Return the (X, Y) coordinate for the center point of the cell that contains the specified text.  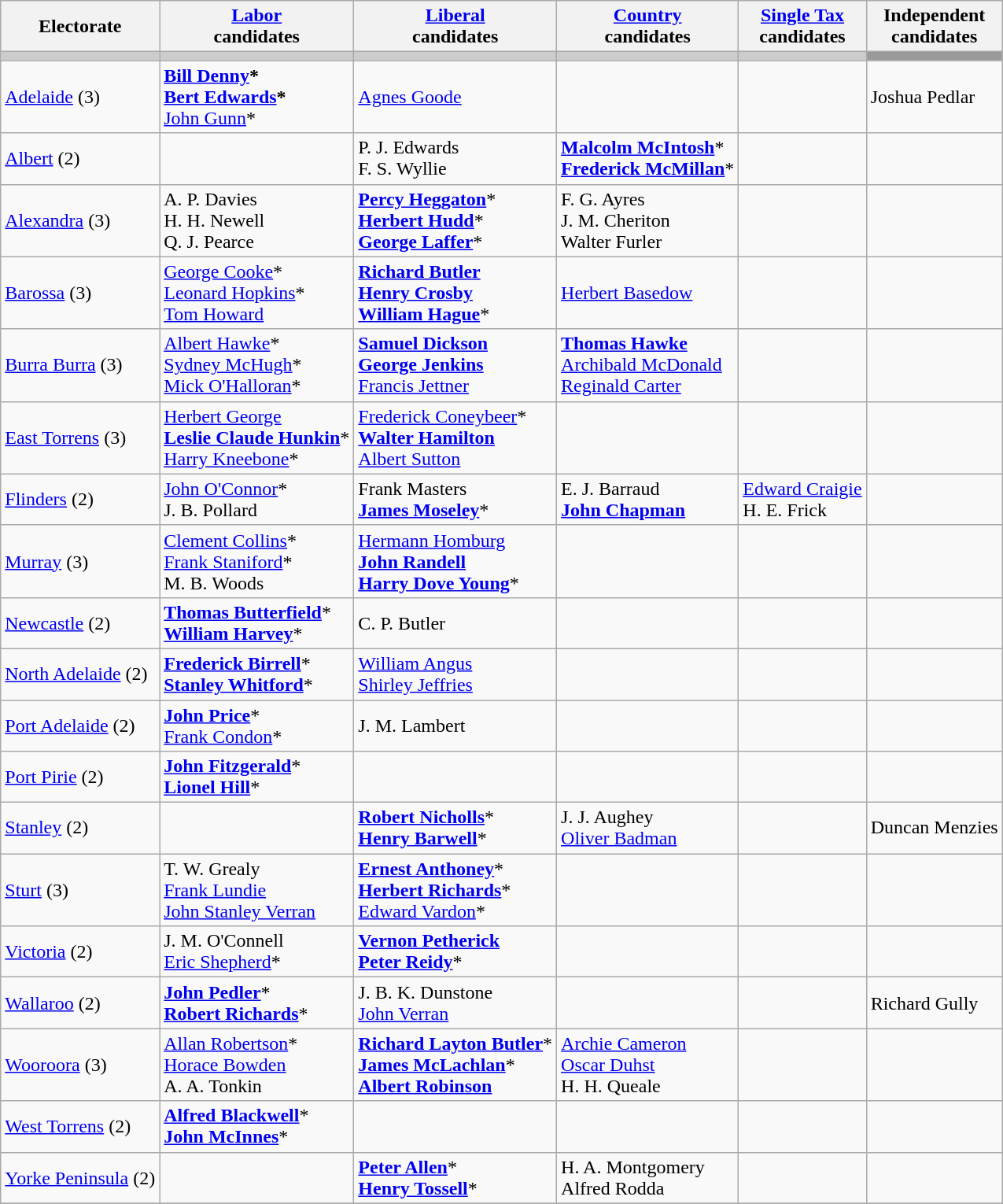
P. J. EdwardsF. S. Wyllie (455, 159)
Duncan Menzies (935, 828)
Frank MastersJames Moseley* (455, 499)
Flinders (2) (80, 499)
J. B. K. DunstoneJohn Verran (455, 1003)
John Fitzgerald*Lionel Hill* (256, 777)
T. W. GrealyFrank LundieJohn Stanley Verran (256, 890)
Samuel DicksonGeorge JenkinsFrancis Jettner (455, 365)
Independent candidates (935, 27)
George Cooke*Leonard Hopkins*Tom Howard (256, 293)
Allan Robertson*Horace BowdenA. A. Tonkin (256, 1065)
Herbert GeorgeLeslie Claude Hunkin*Harry Kneebone* (256, 438)
Stanley (2) (80, 828)
Albert Hawke*Sydney McHugh*Mick O'Halloran* (256, 365)
Edward CraigieH. E. Frick (802, 499)
North Adelaide (2) (80, 674)
Alfred Blackwell*John McInnes* (256, 1127)
East Torrens (3) (80, 438)
Labor candidates (256, 27)
H. A. MontgomeryAlfred Rodda (648, 1177)
Port Pirie (2) (80, 777)
Victoria (2) (80, 952)
Alexandra (3) (80, 220)
Albert (2) (80, 159)
Yorke Peninsula (2) (80, 1177)
Richard ButlerHenry CrosbyWilliam Hague* (455, 293)
Robert Nicholls*Henry Barwell* (455, 828)
Barossa (3) (80, 293)
J. J. AugheyOliver Badman (648, 828)
J. M. Lambert (455, 726)
Peter Allen*Henry Tossell* (455, 1177)
Newcastle (2) (80, 623)
Port Adelaide (2) (80, 726)
A. P. DaviesH. H. NewellQ. J. Pearce (256, 220)
Liberal candidates (455, 27)
Bill Denny*Bert Edwards*John Gunn* (256, 97)
Agnes Goode (455, 97)
Frederick Coneybeer*Walter HamiltonAlbert Sutton (455, 438)
Thomas HawkeArchibald McDonaldReginald Carter (648, 365)
Thomas Butterfield*William Harvey* (256, 623)
Frederick Birrell*Stanley Whitford* (256, 674)
E. J. BarraudJohn Chapman (648, 499)
West Torrens (2) (80, 1127)
Richard Layton Butler*James McLachlan*Albert Robinson (455, 1065)
Wooroora (3) (80, 1065)
Clement Collins*Frank Staniford*M. B. Woods (256, 561)
Percy Heggaton*Herbert Hudd*George Laffer* (455, 220)
Country candidates (648, 27)
Herbert Basedow (648, 293)
Burra Burra (3) (80, 365)
Malcolm McIntosh*Frederick McMillan* (648, 159)
Electorate (80, 27)
C. P. Butler (455, 623)
Richard Gully (935, 1003)
F. G. AyresJ. M. CheritonWalter Furler (648, 220)
Adelaide (3) (80, 97)
Archie CameronOscar DuhstH. H. Queale (648, 1065)
John O'Connor*J. B. Pollard (256, 499)
Ernest Anthoney*Herbert Richards*Edward Vardon* (455, 890)
Sturt (3) (80, 890)
Hermann HomburgJohn RandellHarry Dove Young* (455, 561)
J. M. O'ConnellEric Shepherd* (256, 952)
Vernon PetherickPeter Reidy* (455, 952)
Murray (3) (80, 561)
Single Tax candidates (802, 27)
John Price*Frank Condon* (256, 726)
William AngusShirley Jeffries (455, 674)
Joshua Pedlar (935, 97)
Wallaroo (2) (80, 1003)
John Pedler*Robert Richards* (256, 1003)
